Scan for the cell matching the given text and deliver its (x, y) coordinate at center. 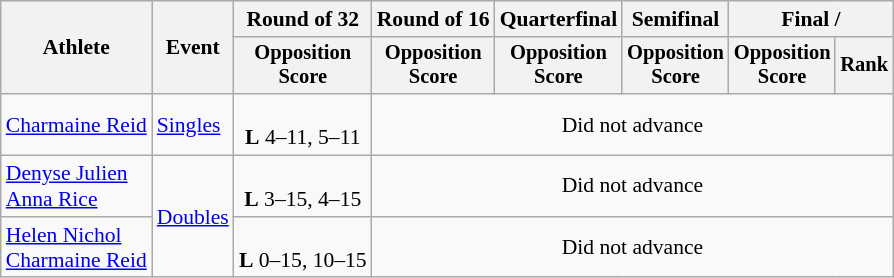
Round of 32 (303, 19)
Quarterfinal (559, 19)
L 3–15, 4–15 (303, 186)
L 0–15, 10–15 (303, 248)
Round of 16 (434, 19)
Helen NicholCharmaine Reid (76, 248)
Semifinal (676, 19)
Denyse JulienAnna Rice (76, 186)
L 4–11, 5–11 (303, 124)
Doubles (193, 217)
Athlete (76, 48)
Charmaine Reid (76, 124)
Final / (811, 19)
Event (193, 48)
Singles (193, 124)
Rank (864, 66)
